Identify which cell holds the provided text, then report its [X, Y] central coordinate. 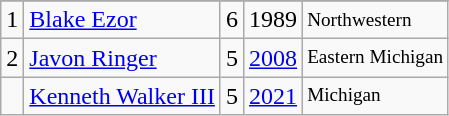
6 [232, 20]
2021 [272, 96]
Blake Ezor [122, 20]
1 [12, 20]
Michigan [376, 96]
Northwestern [376, 20]
2008 [272, 58]
Kenneth Walker III [122, 96]
1989 [272, 20]
Javon Ringer [122, 58]
2 [12, 58]
Eastern Michigan [376, 58]
